Search for the cell housing the specified text and yield its [x, y] center coordinate. 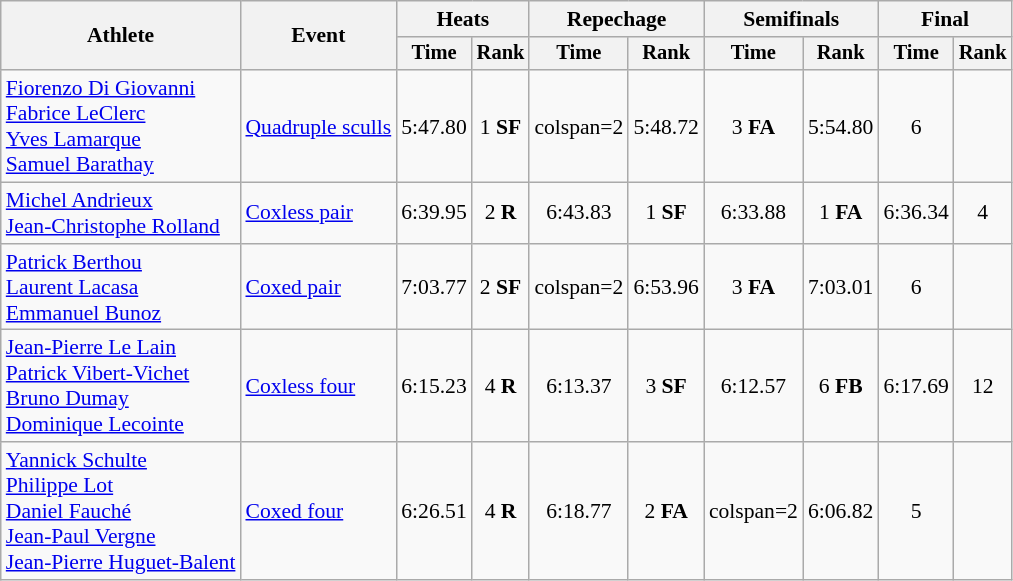
Coxless four [318, 386]
6:17.69 [916, 386]
Final [944, 19]
3 SF [666, 386]
6:15.23 [434, 386]
6:33.88 [754, 214]
Fiorenzo Di GiovanniFabrice LeClercYves LamarqueSamuel Barathay [121, 126]
Coxed pair [318, 288]
6:36.34 [916, 214]
Jean-Pierre Le LainPatrick Vibert-VichetBruno DumayDominique Lecointe [121, 386]
4 [983, 214]
Patrick BerthouLaurent LacasaEmmanuel Bunoz [121, 288]
6:18.77 [578, 511]
6:12.57 [754, 386]
Semifinals [792, 19]
6:53.96 [666, 288]
2 FA [666, 511]
Coxed four [318, 511]
5:54.80 [840, 126]
7:03.77 [434, 288]
5 [916, 511]
Heats [462, 19]
Athlete [121, 36]
Event [318, 36]
12 [983, 386]
5:47.80 [434, 126]
6:26.51 [434, 511]
1 FA [840, 214]
Repechage [616, 19]
Michel AndrieuxJean-Christophe Rolland [121, 214]
6:06.82 [840, 511]
2 SF [501, 288]
6:43.83 [578, 214]
Quadruple sculls [318, 126]
2 R [501, 214]
7:03.01 [840, 288]
Coxless pair [318, 214]
5:48.72 [666, 126]
6:13.37 [578, 386]
6 FB [840, 386]
6:39.95 [434, 214]
Yannick SchultePhilippe LotDaniel FauchéJean-Paul VergneJean-Pierre Huguet-Balent [121, 511]
